Return (X, Y) of the center of cell containing provided text 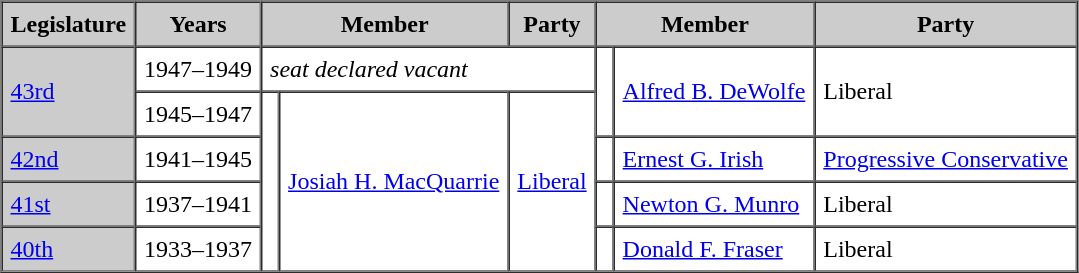
Progressive Conservative (946, 158)
Newton G. Munro (714, 204)
1937–1941 (198, 204)
Legislature (69, 24)
41st (69, 204)
40th (69, 248)
1933–1937 (198, 248)
43rd (69, 91)
1941–1945 (198, 158)
1947–1949 (198, 68)
1945–1947 (198, 114)
Years (198, 24)
seat declared vacant (428, 68)
Ernest G. Irish (714, 158)
Alfred B. DeWolfe (714, 91)
Josiah H. MacQuarrie (394, 182)
42nd (69, 158)
Donald F. Fraser (714, 248)
